Return (X, Y) of the center of cell containing provided text 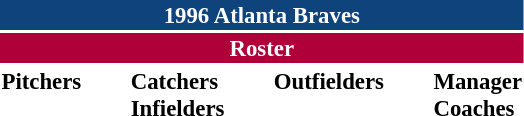
1996 Atlanta Braves (262, 15)
Roster (262, 48)
